Extract the [X, Y] coordinate from the center of the cell holding the provided text.  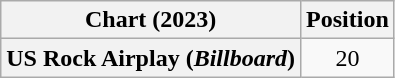
20 [348, 58]
Chart (2023) [151, 20]
US Rock Airplay (Billboard) [151, 58]
Position [348, 20]
